Identify which cell holds the provided text, then report its (x, y) central coordinate. 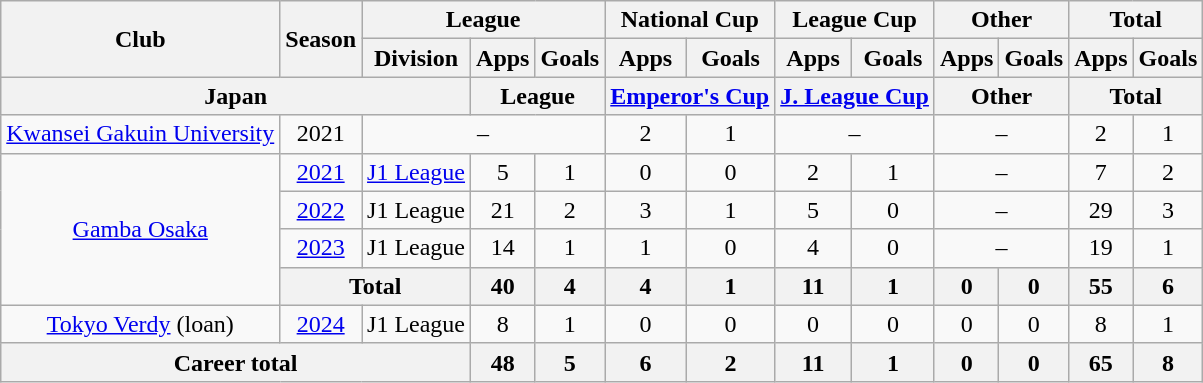
Japan (236, 96)
2022 (321, 210)
Emperor's Cup (690, 96)
14 (503, 248)
Season (321, 39)
J. League Cup (855, 96)
Tokyo Verdy (loan) (140, 324)
40 (503, 286)
Career total (236, 362)
21 (503, 210)
55 (1101, 286)
National Cup (690, 20)
Kwansei Gakuin University (140, 134)
2024 (321, 324)
7 (1101, 172)
League Cup (855, 20)
65 (1101, 362)
48 (503, 362)
2023 (321, 248)
19 (1101, 248)
Gamba Osaka (140, 229)
29 (1101, 210)
Club (140, 39)
Division (416, 58)
